Identify which cell holds the provided text, then report its [X, Y] central coordinate. 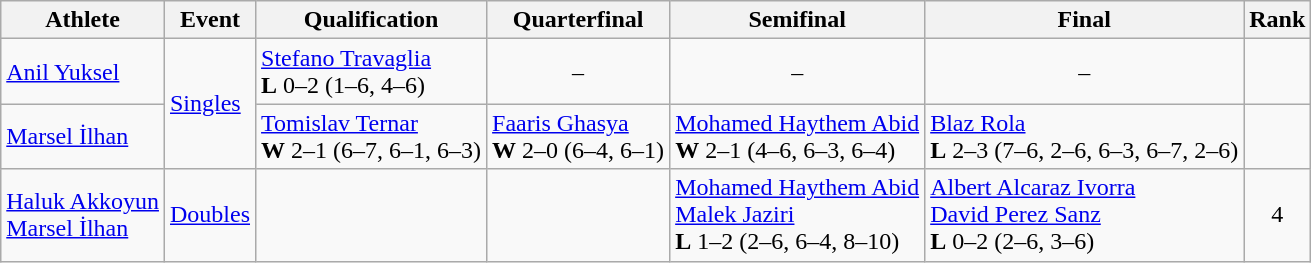
Mohamed Haythem Abid W 2–1 (4–6, 6–3, 6–4) [798, 136]
Tomislav Ternar W 2–1 (6–7, 6–1, 6–3) [372, 136]
Doubles [210, 215]
Quarterfinal [578, 20]
4 [1278, 215]
Final [1084, 20]
Faaris Ghasya W 2–0 (6–4, 6–1) [578, 136]
Event [210, 20]
Rank [1278, 20]
Albert Alcaraz Ivorra David Perez Sanz L 0–2 (2–6, 3–6) [1084, 215]
Mohamed Haythem Abid Malek Jaziri L 1–2 (2–6, 6–4, 8–10) [798, 215]
Stefano Travaglia L 0–2 (1–6, 4–6) [372, 72]
Anil Yuksel [83, 72]
Singles [210, 104]
Qualification [372, 20]
Blaz Rola L 2–3 (7–6, 2–6, 6–3, 6–7, 2–6) [1084, 136]
Athlete [83, 20]
Semifinal [798, 20]
Haluk Akkoyun Marsel İlhan [83, 215]
Marsel İlhan [83, 136]
